Locate the cell with the specified text and output its [x, y] center coordinate. 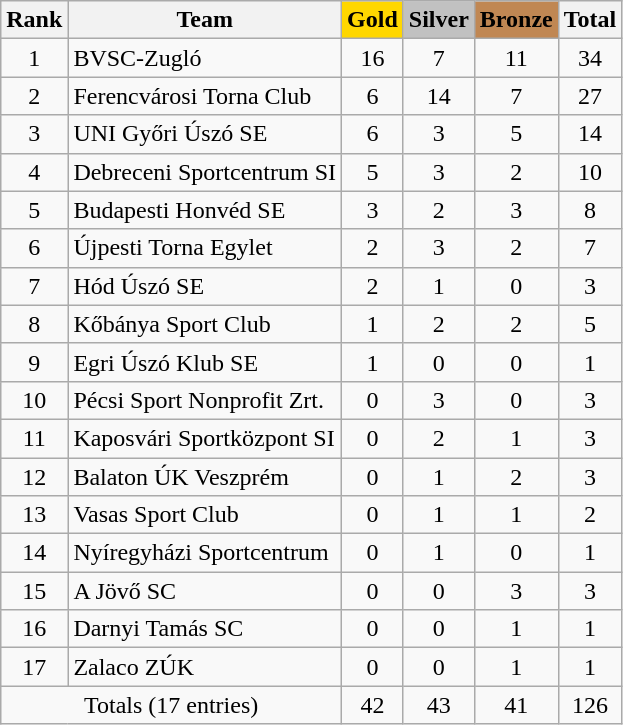
17 [34, 667]
42 [373, 705]
Kőbánya Sport Club [205, 324]
Rank [34, 20]
43 [438, 705]
UNI Győri Úszó SE [205, 134]
4 [34, 172]
Gold [373, 20]
34 [590, 58]
BVSC-Zugló [205, 58]
Vasas Sport Club [205, 515]
Hód Úszó SE [205, 286]
15 [34, 591]
Team [205, 20]
126 [590, 705]
Totals (17 entries) [172, 705]
Kaposvári Sportközpont SI [205, 438]
27 [590, 96]
Total [590, 20]
Újpesti Torna Egylet [205, 248]
Bronze [516, 20]
Silver [438, 20]
A Jövő SC [205, 591]
Darnyi Tamás SC [205, 629]
Pécsi Sport Nonprofit Zrt. [205, 400]
Balaton ÚK Veszprém [205, 477]
12 [34, 477]
41 [516, 705]
Budapesti Honvéd SE [205, 210]
Ferencvárosi Torna Club [205, 96]
Zalaco ZÚK [205, 667]
Egri Úszó Klub SE [205, 362]
Debreceni Sportcentrum SI [205, 172]
9 [34, 362]
Nyíregyházi Sportcentrum [205, 553]
13 [34, 515]
